Identify which cell holds the provided text, then report its [X, Y] central coordinate. 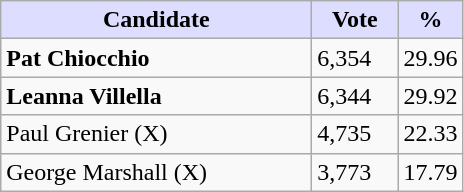
3,773 [355, 172]
6,354 [355, 58]
22.33 [430, 134]
Candidate [156, 20]
4,735 [355, 134]
29.92 [430, 96]
% [430, 20]
Paul Grenier (X) [156, 134]
George Marshall (X) [156, 172]
Pat Chiocchio [156, 58]
Vote [355, 20]
6,344 [355, 96]
Leanna Villella [156, 96]
29.96 [430, 58]
17.79 [430, 172]
